For the text-containing cell, return its midpoint in [x, y] coordinate format. 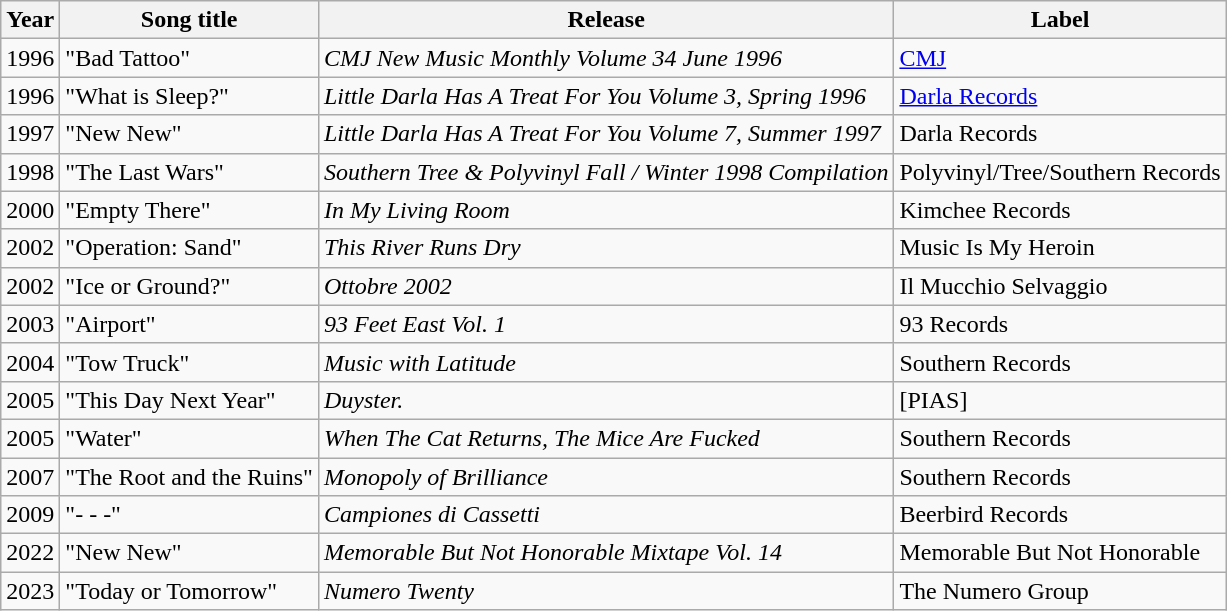
"Bad Tattoo" [190, 58]
Year [30, 20]
Music with Latitude [606, 362]
2023 [30, 591]
"Operation: Sand" [190, 248]
2003 [30, 324]
2000 [30, 210]
Duyster. [606, 400]
The Numero Group [1060, 591]
CMJ [1060, 58]
1998 [30, 172]
"Today or Tomorrow" [190, 591]
"Ice or Ground?" [190, 286]
Beerbird Records [1060, 515]
93 Feet East Vol. 1 [606, 324]
2022 [30, 553]
"The Last Wars" [190, 172]
Memorable But Not Honorable Mixtape Vol. 14 [606, 553]
93 Records [1060, 324]
Release [606, 20]
1997 [30, 134]
"Tow Truck" [190, 362]
"- - -" [190, 515]
This River Runs Dry [606, 248]
"Empty There" [190, 210]
2004 [30, 362]
"Water" [190, 438]
Il Mucchio Selvaggio [1060, 286]
Polyvinyl/Tree/Southern Records [1060, 172]
[PIAS] [1060, 400]
Little Darla Has A Treat For You Volume 3, Spring 1996 [606, 96]
CMJ New Music Monthly Volume 34 June 1996 [606, 58]
In My Living Room [606, 210]
"What is Sleep?" [190, 96]
"The Root and the Ruins" [190, 477]
2009 [30, 515]
Memorable But Not Honorable [1060, 553]
Southern Tree & Polyvinyl Fall / Winter 1998 Compilation [606, 172]
Song title [190, 20]
When The Cat Returns, The Mice Are Fucked [606, 438]
Little Darla Has A Treat For You Volume 7, Summer 1997 [606, 134]
Music Is My Heroin [1060, 248]
Campiones di Cassetti [606, 515]
Kimchee Records [1060, 210]
Numero Twenty [606, 591]
"Airport" [190, 324]
Ottobre 2002 [606, 286]
"This Day Next Year" [190, 400]
Label [1060, 20]
Monopoly of Brilliance [606, 477]
2007 [30, 477]
